Find where the given text appears and provide that cell's center as [x, y] coordinate. 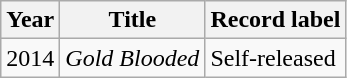
Title [132, 20]
2014 [30, 58]
Gold Blooded [132, 58]
Record label [276, 20]
Year [30, 20]
Self-released [276, 58]
